Search for the cell housing the specified text and yield its (x, y) center coordinate. 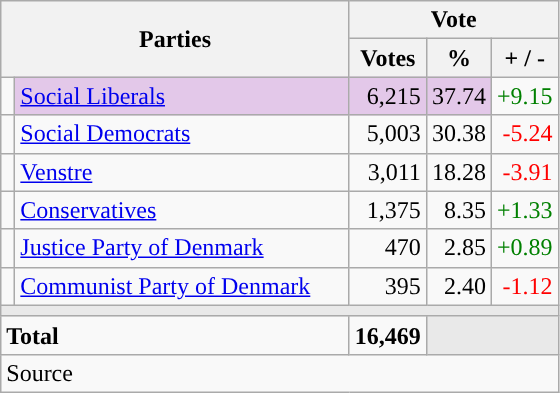
-3.91 (524, 172)
6,215 (388, 96)
5,003 (388, 134)
30.38 (458, 134)
Social Democrats (182, 134)
-5.24 (524, 134)
Votes (388, 58)
470 (388, 248)
2.85 (458, 248)
Source (280, 373)
Vote (454, 20)
Conservatives (182, 210)
Communist Party of Denmark (182, 286)
395 (388, 286)
+ / - (524, 58)
+1.33 (524, 210)
1,375 (388, 210)
Venstre (182, 172)
3,011 (388, 172)
% (458, 58)
Justice Party of Denmark (182, 248)
16,469 (388, 335)
18.28 (458, 172)
8.35 (458, 210)
Parties (176, 39)
+9.15 (524, 96)
Total (176, 335)
+0.89 (524, 248)
37.74 (458, 96)
-1.12 (524, 286)
2.40 (458, 286)
Social Liberals (182, 96)
